From the cell containing the given text, extract its center point as [x, y] coordinate. 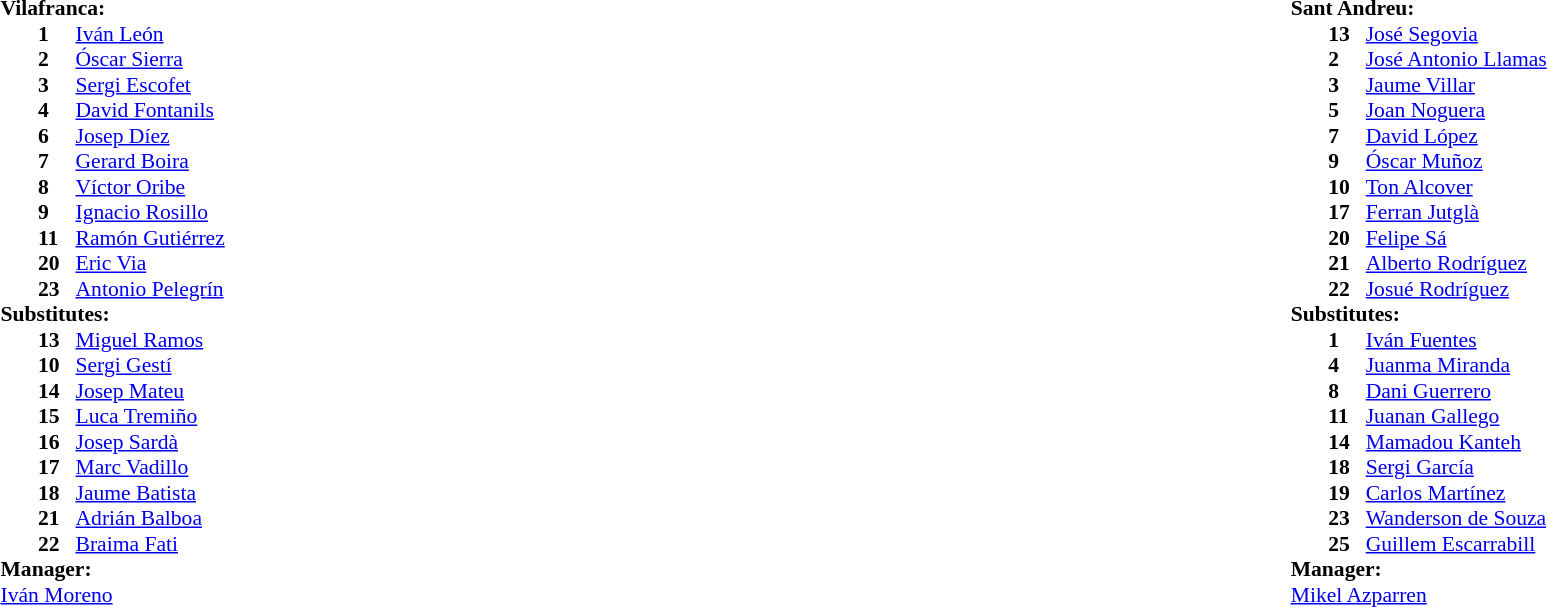
25 [1347, 544]
Óscar Sierra [150, 59]
Jaume Batista [150, 493]
Iván León [150, 34]
Ramón Gutiérrez [150, 238]
Sergi Gestí [150, 365]
Ferran Jutglà [1456, 213]
Miguel Ramos [150, 340]
19 [1347, 493]
15 [57, 417]
Sergi Escofet [150, 85]
Josep Díez [150, 136]
Antonio Pelegrín [150, 289]
Josep Mateu [150, 391]
5 [1347, 111]
Sergi García [1456, 467]
Adrián Balboa [150, 519]
Felipe Sá [1456, 238]
Mamadou Kanteh [1456, 442]
Carlos Martínez [1456, 493]
Wanderson de Souza [1456, 519]
Eric Via [150, 263]
Dani Guerrero [1456, 391]
José Antonio Llamas [1456, 59]
6 [57, 136]
Guillem Escarrabill [1456, 544]
Marc Vadillo [150, 467]
Óscar Muñoz [1456, 161]
David Fontanils [150, 111]
Joan Noguera [1456, 111]
Iván Fuentes [1456, 340]
José Segovia [1456, 34]
Víctor Oribe [150, 187]
16 [57, 442]
Braima Fati [150, 544]
Josué Rodríguez [1456, 289]
Josep Sardà [150, 442]
Ton Alcover [1456, 187]
Juanan Gallego [1456, 417]
Jaume Villar [1456, 85]
David López [1456, 136]
Gerard Boira [150, 161]
Alberto Rodríguez [1456, 263]
Luca Tremiño [150, 417]
Ignacio Rosillo [150, 213]
Juanma Miranda [1456, 365]
